Find where the given text appears and provide that cell's center as (X, Y) coordinate. 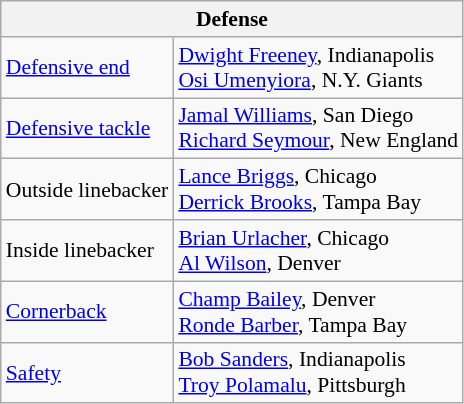
Dwight Freeney, IndianapolisOsi Umenyiora, N.Y. Giants (318, 68)
Defense (232, 19)
Champ Bailey, DenverRonde Barber, Tampa Bay (318, 312)
Inside linebacker (88, 250)
Cornerback (88, 312)
Brian Urlacher, ChicagoAl Wilson, Denver (318, 250)
Bob Sanders, IndianapolisTroy Polamalu, Pittsburgh (318, 372)
Defensive end (88, 68)
Outside linebacker (88, 190)
Safety (88, 372)
Lance Briggs, ChicagoDerrick Brooks, Tampa Bay (318, 190)
Jamal Williams, San DiegoRichard Seymour, New England (318, 128)
Defensive tackle (88, 128)
